Return [X, Y] of the center of cell containing provided text 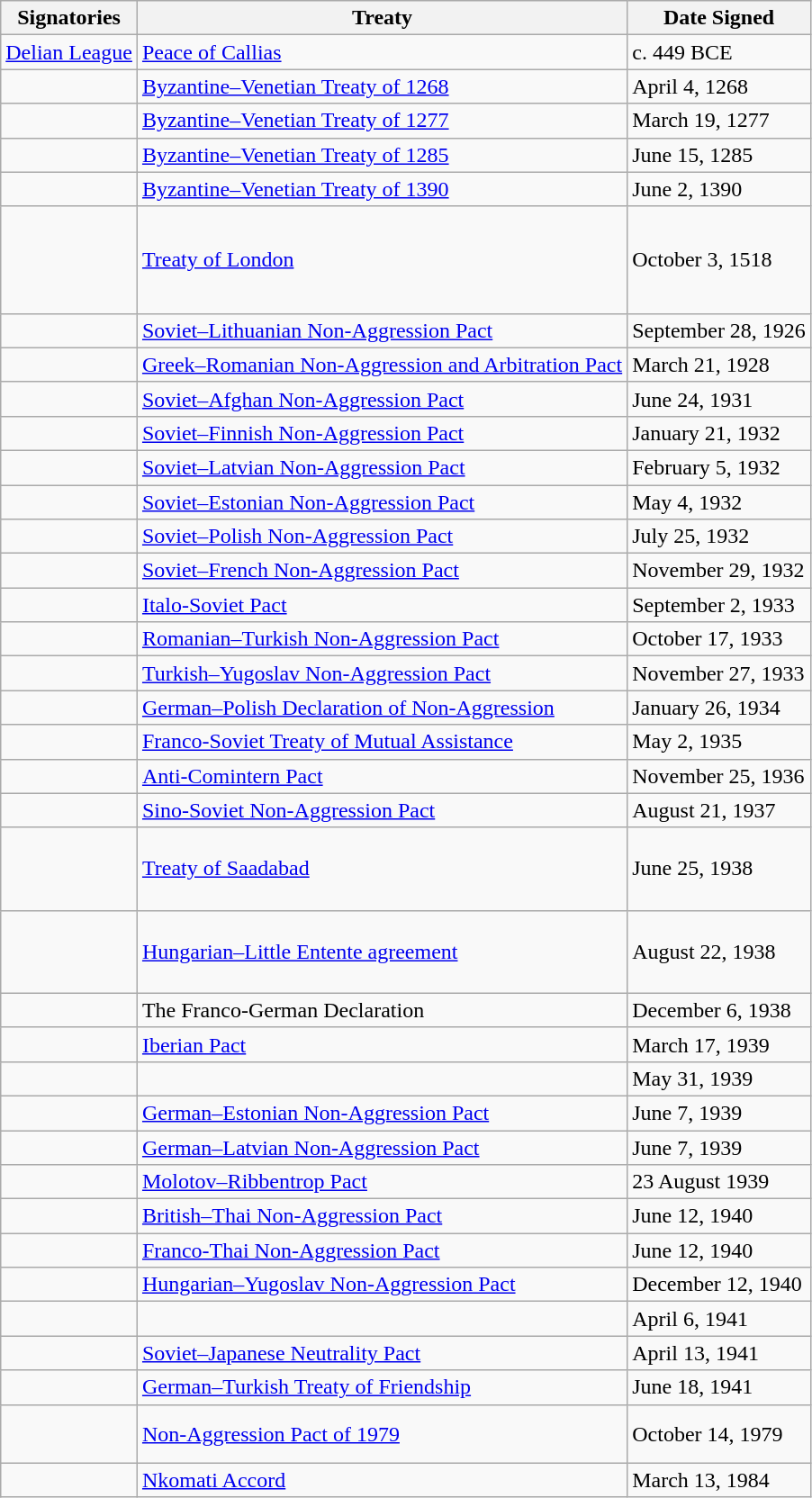
German–Estonian Non-Aggression Pact [382, 1113]
Byzantine–Venetian Treaty of 1268 [382, 86]
Turkish–Yugoslav Non-Aggression Pact [382, 673]
Peace of Callias [382, 52]
Molotov–Ribbentrop Pact [382, 1182]
June 24, 1931 [719, 399]
September 28, 1926 [719, 330]
Sino-Soviet Non-Aggression Pact [382, 810]
The Franco-German Declaration [382, 1010]
Byzantine–Venetian Treaty of 1390 [382, 189]
Soviet–Finnish Non-Aggression Pact [382, 433]
Byzantine–Venetian Treaty of 1285 [382, 155]
German–Polish Declaration of Non-Aggression [382, 708]
June 25, 1938 [719, 869]
April 6, 1941 [719, 1319]
January 26, 1934 [719, 708]
Hungarian–Little Entente agreement [382, 952]
Soviet–Lithuanian Non-Aggression Pact [382, 330]
October 17, 1933 [719, 639]
German–Turkish Treaty of Friendship [382, 1387]
July 25, 1932 [719, 537]
Soviet–Latvian Non-Aggression Pact [382, 467]
November 25, 1936 [719, 776]
Franco-Thai Non-Aggression Pact [382, 1250]
Treaty of Saadabad [382, 869]
April 13, 1941 [719, 1353]
December 12, 1940 [719, 1285]
October 14, 1979 [719, 1433]
June 2, 1390 [719, 189]
August 21, 1937 [719, 810]
January 21, 1932 [719, 433]
Treaty of London [382, 259]
March 21, 1928 [719, 365]
23 August 1939 [719, 1182]
February 5, 1932 [719, 467]
Soviet–Estonian Non-Aggression Pact [382, 501]
Byzantine–Venetian Treaty of 1277 [382, 121]
Soviet–Japanese Neutrality Pact [382, 1353]
Delian League [69, 52]
British–Thai Non-Aggression Pact [382, 1216]
German–Latvian Non-Aggression Pact [382, 1148]
March 13, 1984 [719, 1480]
April 4, 1268 [719, 86]
August 22, 1938 [719, 952]
December 6, 1938 [719, 1010]
November 29, 1932 [719, 571]
Hungarian–Yugoslav Non-Aggression Pact [382, 1285]
Italo-Soviet Pact [382, 605]
Date Signed [719, 18]
May 2, 1935 [719, 742]
March 17, 1939 [719, 1044]
Anti-Comintern Pact [382, 776]
March 19, 1277 [719, 121]
Soviet–French Non-Aggression Pact [382, 571]
May 31, 1939 [719, 1078]
June 18, 1941 [719, 1387]
Nkomati Accord [382, 1480]
Soviet–Polish Non-Aggression Pact [382, 537]
November 27, 1933 [719, 673]
October 3, 1518 [719, 259]
Romanian–Turkish Non-Aggression Pact [382, 639]
Signatories [69, 18]
Soviet–Afghan Non-Aggression Pact [382, 399]
Iberian Pact [382, 1044]
September 2, 1933 [719, 605]
Treaty [382, 18]
Greek–Romanian Non-Aggression and Arbitration Pact [382, 365]
c. 449 BCE [719, 52]
Franco-Soviet Treaty of Mutual Assistance [382, 742]
May 4, 1932 [719, 501]
Non-Aggression Pact of 1979 [382, 1433]
June 15, 1285 [719, 155]
